Provide the [x, y] coordinate of the cell's center where the given text is located.  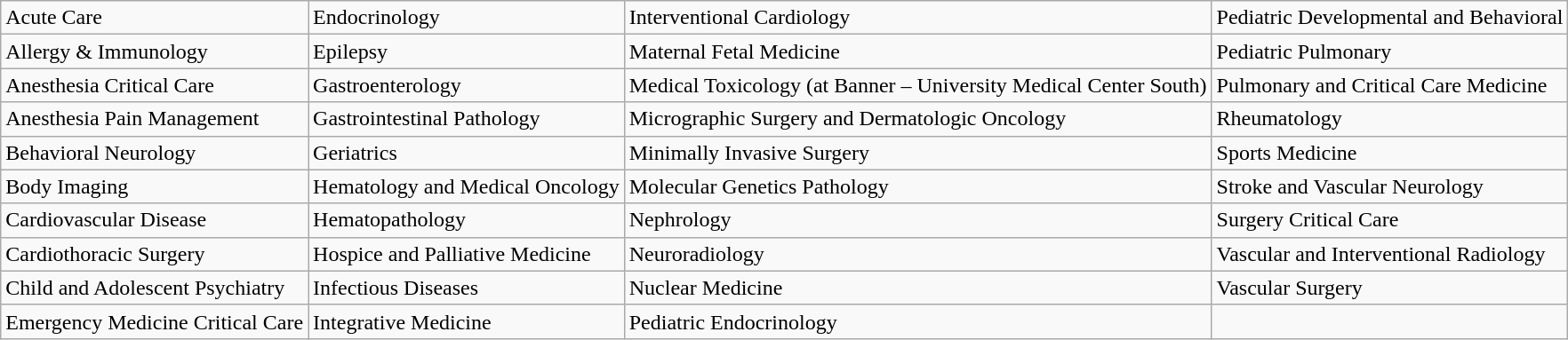
Anesthesia Pain Management [155, 119]
Minimally Invasive Surgery [917, 153]
Endocrinology [467, 18]
Child and Adolescent Psychiatry [155, 288]
Micrographic Surgery and Dermatologic Oncology [917, 119]
Cardiothoracic Surgery [155, 254]
Neuroradiology [917, 254]
Gastroenterology [467, 85]
Cardiovascular Disease [155, 220]
Pediatric Pulmonary [1390, 51]
Acute Care [155, 18]
Hematopathology [467, 220]
Geriatrics [467, 153]
Hematology and Medical Oncology [467, 186]
Allergy & Immunology [155, 51]
Molecular Genetics Pathology [917, 186]
Rheumatology [1390, 119]
Sports Medicine [1390, 153]
Medical Toxicology (at Banner – University Medical Center South) [917, 85]
Surgery Critical Care [1390, 220]
Epilepsy [467, 51]
Anesthesia Critical Care [155, 85]
Pulmonary and Critical Care Medicine [1390, 85]
Nephrology [917, 220]
Stroke and Vascular Neurology [1390, 186]
Emergency Medicine Critical Care [155, 321]
Infectious Diseases [467, 288]
Behavioral Neurology [155, 153]
Vascular and Interventional Radiology [1390, 254]
Gastrointestinal Pathology [467, 119]
Hospice and Palliative Medicine [467, 254]
Pediatric Developmental and Behavioral [1390, 18]
Maternal Fetal Medicine [917, 51]
Interventional Cardiology [917, 18]
Vascular Surgery [1390, 288]
Pediatric Endocrinology [917, 321]
Nuclear Medicine [917, 288]
Body Imaging [155, 186]
Integrative Medicine [467, 321]
